Detect which cell encompasses the target text, then output its [X, Y] center coordinate. 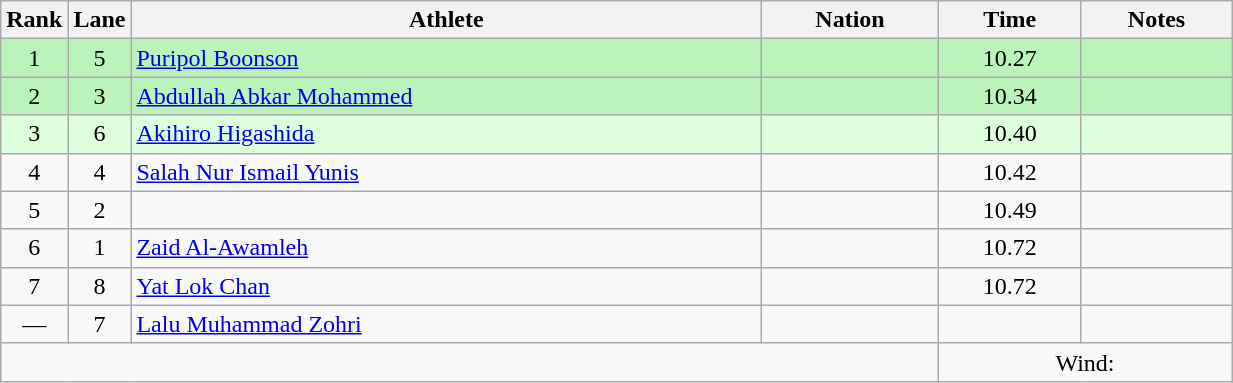
8 [100, 286]
Yat Lok Chan [446, 286]
Time [1010, 20]
Lalu Muhammad Zohri [446, 324]
Puripol Boonson [446, 58]
10.27 [1010, 58]
Notes [1156, 20]
Akihiro Higashida [446, 134]
Rank [34, 20]
Nation [850, 20]
10.34 [1010, 96]
10.40 [1010, 134]
— [34, 324]
10.42 [1010, 172]
10.49 [1010, 210]
Zaid Al-Awamleh [446, 248]
Athlete [446, 20]
Lane [100, 20]
Abdullah Abkar Mohammed [446, 96]
Salah Nur Ismail Yunis [446, 172]
Wind: [1084, 362]
